Search for the cell housing the specified text and yield its (x, y) center coordinate. 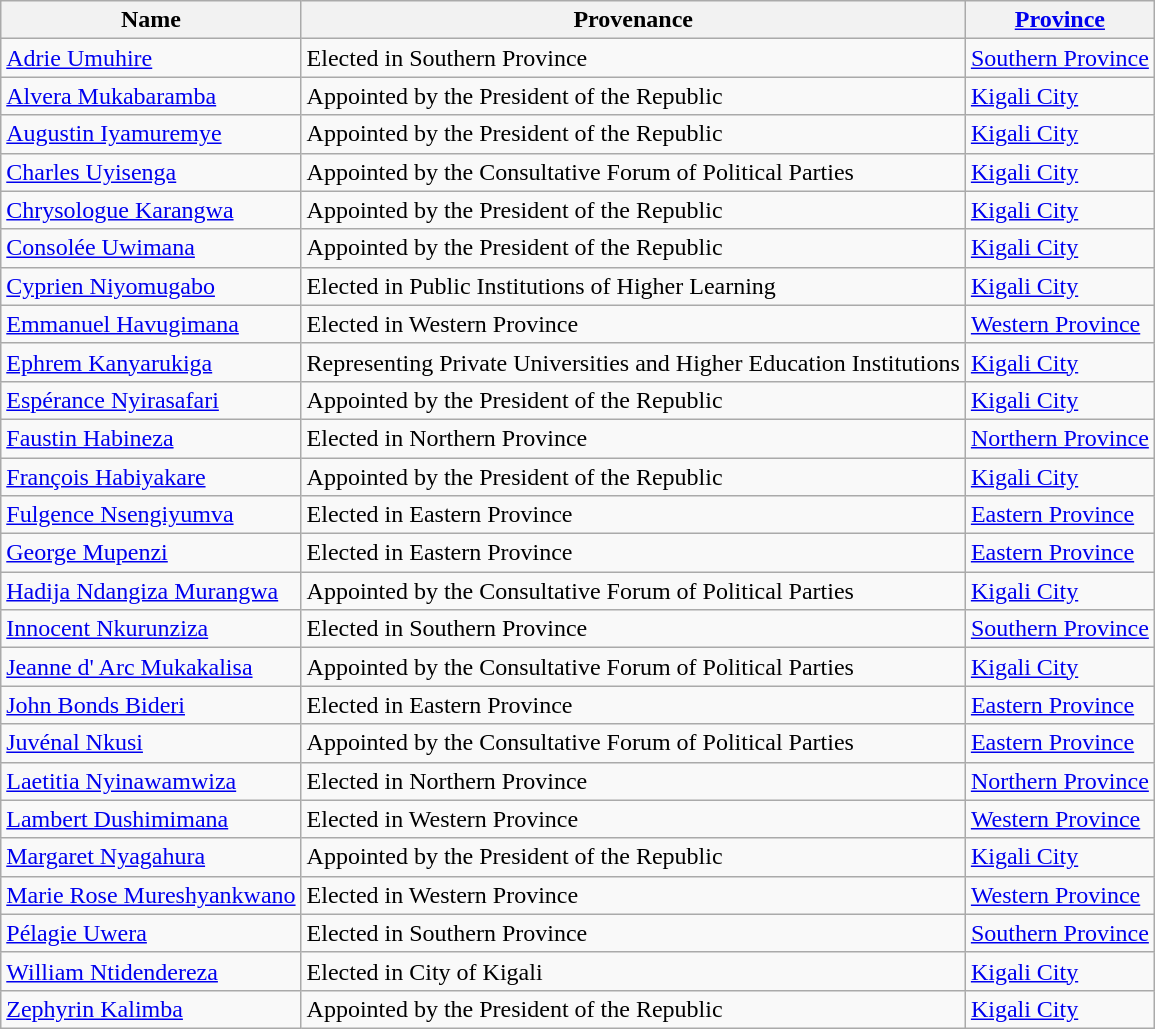
Margaret Nyagahura (151, 857)
Laetitia Nyinawamwiza (151, 781)
Elected in City of Kigali (633, 971)
Fulgence Nsengiyumva (151, 515)
Adrie Umuhire (151, 58)
John Bonds Bideri (151, 705)
Faustin Habineza (151, 438)
Espérance Nyirasafari (151, 400)
Name (151, 20)
Emmanuel Havugimana (151, 324)
Provenance (633, 20)
Marie Rose Mureshyankwano (151, 895)
Jeanne d' Arc Mukakalisa (151, 667)
Augustin Iyamuremye (151, 134)
Zephyrin Kalimba (151, 1009)
François Habiyakare (151, 477)
Elected in Public Institutions of Higher Learning (633, 286)
William Ntidendereza (151, 971)
Alvera Mukabaramba (151, 96)
Hadija Ndangiza Murangwa (151, 591)
Charles Uyisenga (151, 172)
Pélagie Uwera (151, 933)
Lambert Dushimimana (151, 819)
George Mupenzi (151, 553)
Representing Private Universities and Higher Education Institutions (633, 362)
Ephrem Kanyarukiga (151, 362)
Chrysologue Karangwa (151, 210)
Province (1060, 20)
Juvénal Nkusi (151, 743)
Innocent Nkurunziza (151, 629)
Cyprien Niyomugabo (151, 286)
Consolée Uwimana (151, 248)
